Identify which cell holds the provided text, then report its (X, Y) central coordinate. 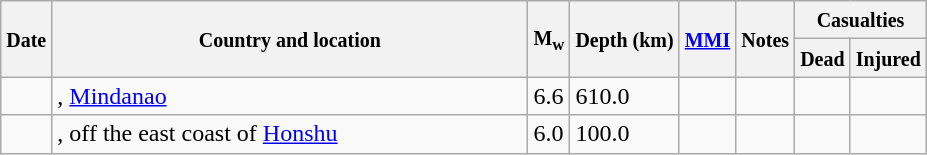
Injured (888, 58)
Country and location (290, 39)
Casualties (861, 20)
610.0 (624, 96)
100.0 (624, 134)
, off the east coast of Honshu (290, 134)
Depth (km) (624, 39)
Date (26, 39)
Notes (766, 39)
, Mindanao (290, 96)
6.0 (549, 134)
MMI (708, 39)
Dead (823, 58)
Mw (549, 39)
6.6 (549, 96)
